From the cell containing the given text, extract its center point as (X, Y) coordinate. 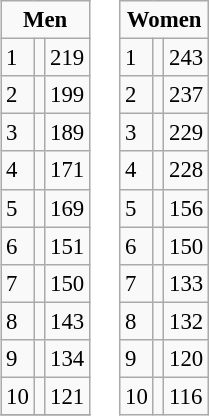
189 (68, 133)
171 (68, 170)
116 (186, 396)
151 (68, 246)
132 (186, 321)
219 (68, 58)
Women (164, 20)
Men (46, 20)
228 (186, 170)
199 (68, 95)
134 (68, 358)
243 (186, 58)
237 (186, 95)
120 (186, 358)
156 (186, 208)
121 (68, 396)
169 (68, 208)
133 (186, 283)
229 (186, 133)
143 (68, 321)
